Determine the (X, Y) coordinate at the center of the cell enclosing the given text.  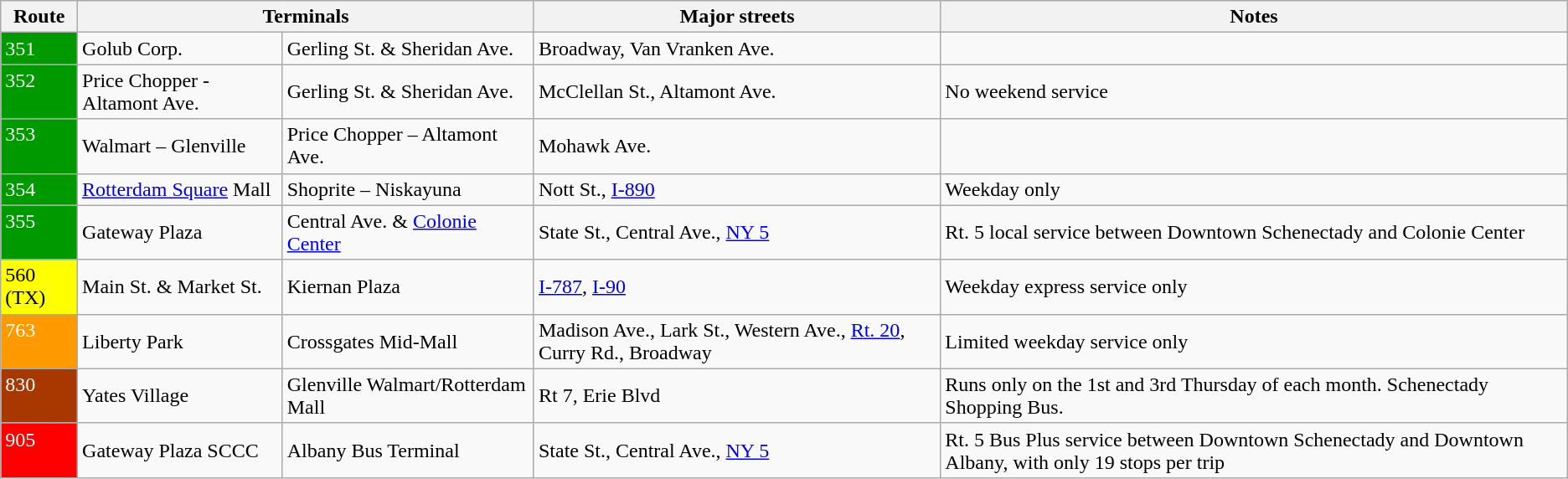
Rt. 5 local service between Downtown Schenectady and Colonie Center (1254, 233)
Kiernan Plaza (408, 286)
Madison Ave., Lark St., Western Ave., Rt. 20, Curry Rd., Broadway (737, 342)
Golub Corp. (181, 49)
Main St. & Market St. (181, 286)
Rotterdam Square Mall (181, 189)
Price Chopper – Altamont Ave. (408, 146)
No weekend service (1254, 92)
I-787, I-90 (737, 286)
352 (39, 92)
Route (39, 17)
Liberty Park (181, 342)
Major streets (737, 17)
Central Ave. & Colonie Center (408, 233)
Limited weekday service only (1254, 342)
Runs only on the 1st and 3rd Thursday of each month. Schenectady Shopping Bus. (1254, 395)
905 (39, 451)
Rt. 5 Bus Plus service between Downtown Schenectady and Downtown Albany, with only 19 stops per trip (1254, 451)
Weekday only (1254, 189)
Notes (1254, 17)
Mohawk Ave. (737, 146)
Crossgates Mid-Mall (408, 342)
Weekday express service only (1254, 286)
Gateway Plaza SCCC (181, 451)
Yates Village (181, 395)
Gateway Plaza (181, 233)
Rt 7, Erie Blvd (737, 395)
Walmart – Glenville (181, 146)
Broadway, Van Vranken Ave. (737, 49)
Albany Bus Terminal (408, 451)
355 (39, 233)
Price Chopper - Altamont Ave. (181, 92)
Glenville Walmart/Rotterdam Mall (408, 395)
830 (39, 395)
McClellan St., Altamont Ave. (737, 92)
354 (39, 189)
351 (39, 49)
560 (TX) (39, 286)
Terminals (307, 17)
763 (39, 342)
Shoprite – Niskayuna (408, 189)
Nott St., I-890 (737, 189)
353 (39, 146)
